Provide the [x, y] coordinate of the cell's center where the given text is located.  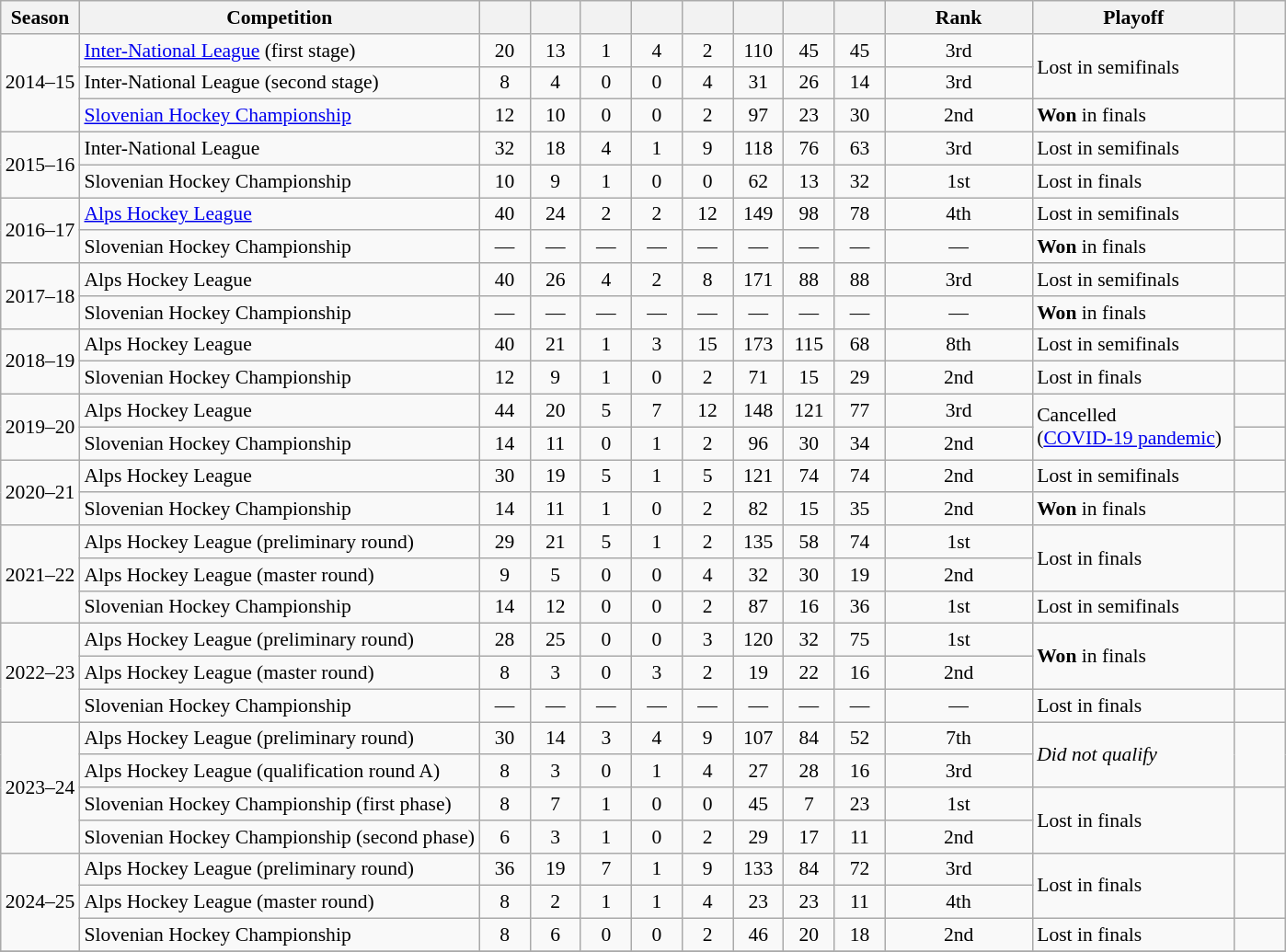
2015–16 [40, 166]
27 [758, 772]
78 [859, 214]
62 [758, 181]
34 [859, 443]
96 [758, 443]
2018–19 [40, 361]
75 [859, 640]
120 [758, 640]
31 [758, 83]
82 [758, 510]
115 [809, 345]
Slovenian Hockey Championship (second phase) [280, 837]
Alps Hockey League (qualification round A) [280, 772]
Inter-National League [280, 149]
87 [758, 607]
24 [556, 214]
Slovenian Hockey Championship (first phase) [280, 804]
35 [859, 510]
173 [758, 345]
71 [758, 378]
Season [40, 17]
107 [758, 739]
Did not qualify [1133, 754]
98 [809, 214]
2014–15 [40, 83]
110 [758, 51]
68 [859, 345]
2020–21 [40, 493]
17 [809, 837]
2021–22 [40, 574]
2023–24 [40, 787]
118 [758, 149]
Inter-National League (second stage) [280, 83]
Rank [959, 17]
2022–23 [40, 673]
133 [758, 869]
52 [859, 739]
22 [809, 673]
25 [556, 640]
2016–17 [40, 230]
Inter-National League (first stage) [280, 51]
72 [859, 869]
77 [859, 411]
8th [959, 345]
76 [809, 149]
171 [758, 280]
Playoff [1133, 17]
46 [758, 935]
2019–20 [40, 427]
Cancelled(COVID-19 pandemic) [1133, 427]
135 [758, 542]
Competition [280, 17]
44 [504, 411]
149 [758, 214]
63 [859, 149]
7th [959, 739]
97 [758, 116]
2017–18 [40, 296]
2024–25 [40, 901]
58 [809, 542]
148 [758, 411]
